Pinpoint the cell where the given text exists, returning its (X, Y) midpoint coordinate. 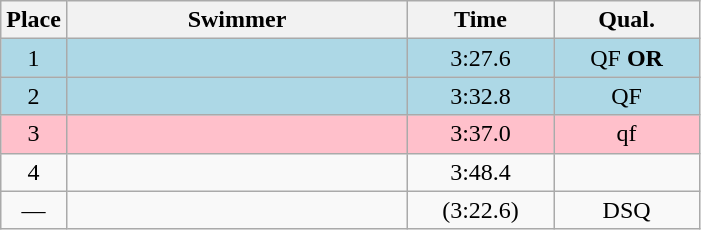
qf (627, 134)
3 (34, 134)
3:37.0 (481, 134)
— (34, 210)
3:27.6 (481, 58)
4 (34, 172)
3:48.4 (481, 172)
2 (34, 96)
Place (34, 20)
DSQ (627, 210)
Qual. (627, 20)
(3:22.6) (481, 210)
QF OR (627, 58)
Swimmer (236, 20)
QF (627, 96)
Time (481, 20)
3:32.8 (481, 96)
1 (34, 58)
